Identify which cell holds the provided text, then report its [x, y] central coordinate. 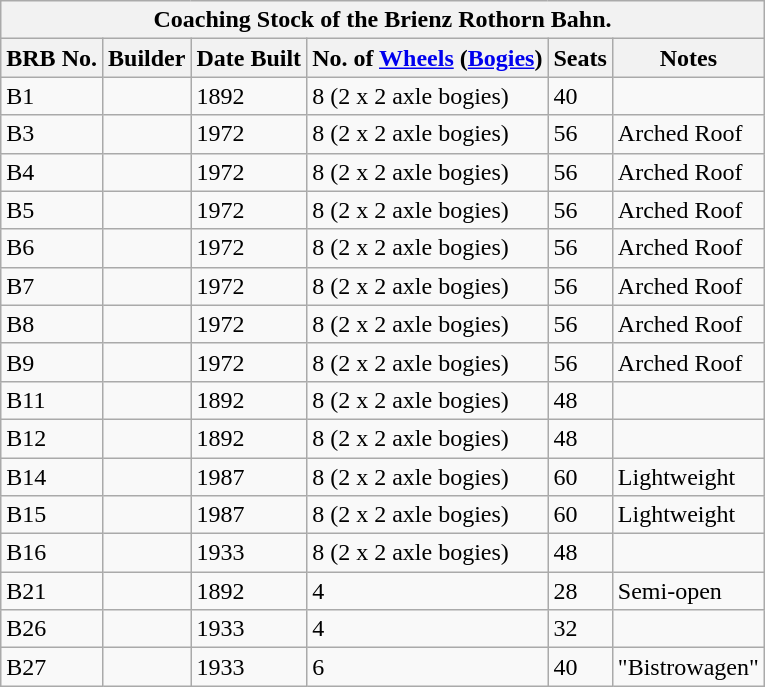
B14 [52, 477]
Notes [688, 58]
B11 [52, 400]
B27 [52, 667]
B15 [52, 515]
"Bistrowagen" [688, 667]
B16 [52, 553]
B21 [52, 591]
Coaching Stock of the Brienz Rothorn Bahn. [383, 20]
B4 [52, 172]
6 [428, 667]
28 [580, 591]
B1 [52, 96]
Semi-open [688, 591]
Builder [146, 58]
No. of Wheels (Bogies) [428, 58]
32 [580, 629]
B5 [52, 210]
B8 [52, 324]
B6 [52, 248]
B12 [52, 438]
BRB No. [52, 58]
Date Built [249, 58]
Seats [580, 58]
B26 [52, 629]
B3 [52, 134]
B9 [52, 362]
B7 [52, 286]
